Search for the cell housing the specified text and yield its (x, y) center coordinate. 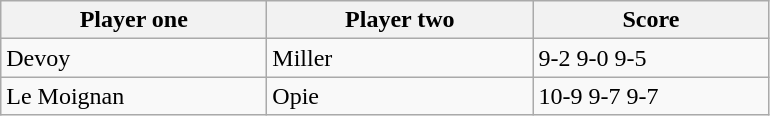
Score (651, 20)
Opie (400, 96)
Le Moignan (134, 96)
Player two (400, 20)
Miller (400, 58)
Devoy (134, 58)
Player one (134, 20)
9-2 9-0 9-5 (651, 58)
10-9 9-7 9-7 (651, 96)
